Return the [x, y] coordinate for the center point of the cell that contains the specified text.  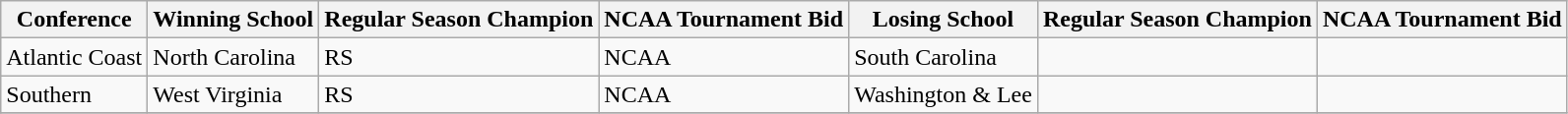
Winning School [233, 20]
Atlantic Coast [75, 57]
Losing School [944, 20]
Southern [75, 94]
North Carolina [233, 57]
West Virginia [233, 94]
South Carolina [944, 57]
Conference [75, 20]
Washington & Lee [944, 94]
